Return (X, Y) of the center of cell containing provided text 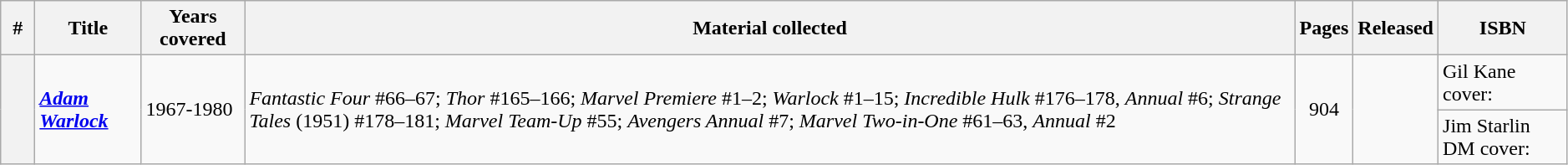
Pages (1324, 28)
# (18, 28)
Years covered (193, 28)
Material collected (770, 28)
Released (1396, 28)
Gil Kane cover: (1504, 82)
Adam Warlock (89, 110)
Title (89, 28)
ISBN (1504, 28)
1967-1980 (193, 110)
Jim Starlin DM cover: (1504, 137)
904 (1324, 110)
